Search for the cell housing the specified text and yield its [x, y] center coordinate. 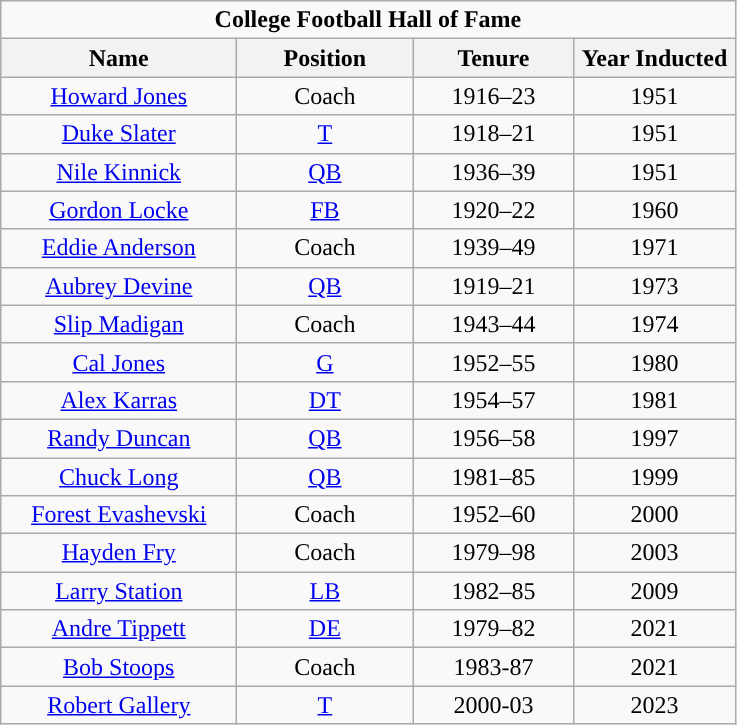
2000 [654, 515]
1960 [654, 210]
2009 [654, 591]
2003 [654, 553]
Robert Gallery [119, 705]
Hayden Fry [119, 553]
Howard Jones [119, 96]
Gordon Locke [119, 210]
1981–85 [494, 477]
1971 [654, 248]
1997 [654, 438]
Aubrey Devine [119, 286]
Eddie Anderson [119, 248]
Cal Jones [119, 362]
Name [119, 58]
LB [325, 591]
1943–44 [494, 324]
Duke Slater [119, 134]
Randy Duncan [119, 438]
1979–82 [494, 629]
1999 [654, 477]
Position [325, 58]
1952–55 [494, 362]
Forest Evashevski [119, 515]
1983-87 [494, 667]
Bob Stoops [119, 667]
1979–98 [494, 553]
1939–49 [494, 248]
1952–60 [494, 515]
Slip Madigan [119, 324]
1973 [654, 286]
1918–21 [494, 134]
1920–22 [494, 210]
Tenure [494, 58]
1982–85 [494, 591]
G [325, 362]
DT [325, 400]
1980 [654, 362]
1956–58 [494, 438]
2000-03 [494, 705]
2023 [654, 705]
1974 [654, 324]
1981 [654, 400]
Larry Station [119, 591]
College Football Hall of Fame [368, 20]
1919–21 [494, 286]
1936–39 [494, 172]
1954–57 [494, 400]
Nile Kinnick [119, 172]
1916–23 [494, 96]
Year Inducted [654, 58]
Chuck Long [119, 477]
Alex Karras [119, 400]
Andre Tippett [119, 629]
DE [325, 629]
FB [325, 210]
